Provide the (X, Y) coordinate of the cell's center where the given text is located.  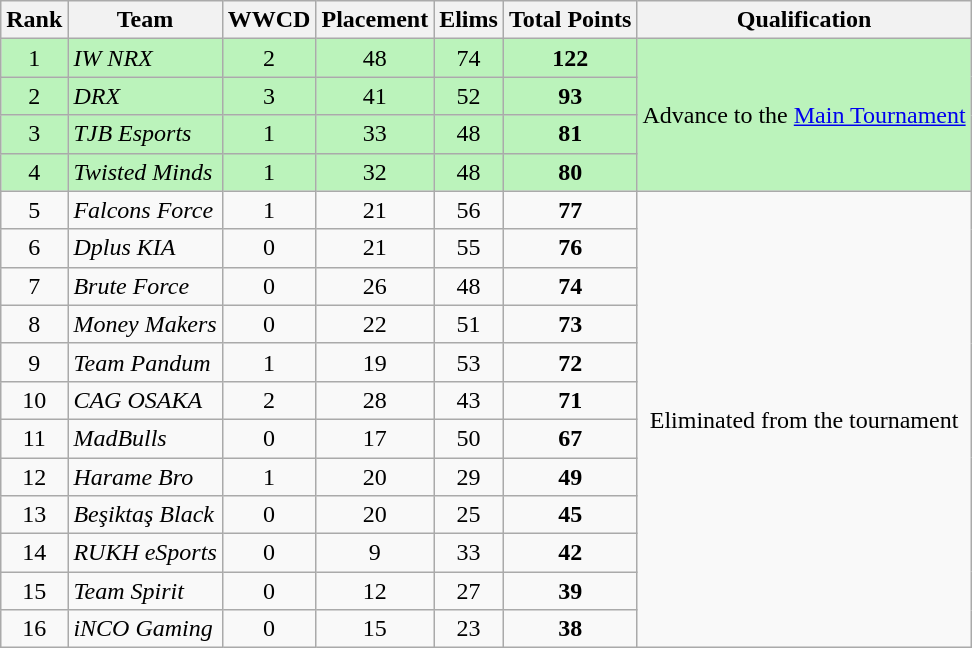
71 (570, 400)
13 (34, 515)
MadBulls (145, 438)
iNCO Gaming (145, 629)
6 (34, 248)
CAG OSAKA (145, 400)
Brute Force (145, 286)
Money Makers (145, 324)
81 (570, 134)
49 (570, 477)
Team Pandum (145, 362)
42 (570, 553)
19 (375, 362)
16 (34, 629)
14 (34, 553)
10 (34, 400)
Total Points (570, 20)
73 (570, 324)
Falcons Force (145, 210)
TJB Esports (145, 134)
93 (570, 96)
56 (469, 210)
RUKH eSports (145, 553)
11 (34, 438)
Qualification (804, 20)
29 (469, 477)
Dplus KIA (145, 248)
43 (469, 400)
50 (469, 438)
Placement (375, 20)
27 (469, 591)
25 (469, 515)
28 (375, 400)
67 (570, 438)
76 (570, 248)
39 (570, 591)
32 (375, 172)
77 (570, 210)
Twisted Minds (145, 172)
52 (469, 96)
53 (469, 362)
22 (375, 324)
23 (469, 629)
Elims (469, 20)
7 (34, 286)
41 (375, 96)
4 (34, 172)
Team Spirit (145, 591)
Rank (34, 20)
IW NRX (145, 58)
38 (570, 629)
122 (570, 58)
45 (570, 515)
72 (570, 362)
55 (469, 248)
8 (34, 324)
80 (570, 172)
Team (145, 20)
Eliminated from the tournament (804, 420)
Advance to the Main Tournament (804, 115)
Beşiktaş Black (145, 515)
26 (375, 286)
WWCD (269, 20)
17 (375, 438)
DRX (145, 96)
5 (34, 210)
51 (469, 324)
Harame Bro (145, 477)
